Detect which cell encompasses the target text, then output its (X, Y) center coordinate. 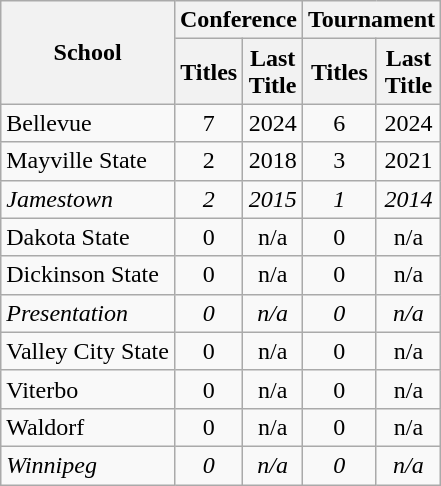
3 (339, 161)
2015 (272, 199)
Conference (238, 20)
Dakota State (88, 237)
School (88, 52)
Presentation (88, 313)
Bellevue (88, 123)
Valley City State (88, 351)
Dickinson State (88, 275)
Mayville State (88, 161)
6 (339, 123)
Jamestown (88, 199)
Winnipeg (88, 465)
Tournament (371, 20)
7 (208, 123)
2014 (408, 199)
Waldorf (88, 427)
2018 (272, 161)
Viterbo (88, 389)
2021 (408, 161)
1 (339, 199)
